Output the [X, Y] coordinate of the center of the cell containing the given text.  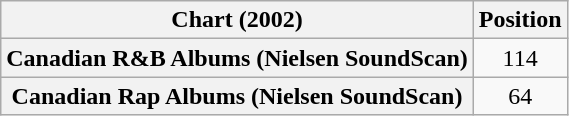
Canadian R&B Albums (Nielsen SoundScan) [238, 58]
Chart (2002) [238, 20]
Canadian Rap Albums (Nielsen SoundScan) [238, 96]
114 [520, 58]
64 [520, 96]
Position [520, 20]
